Search for the cell housing the specified text and yield its (x, y) center coordinate. 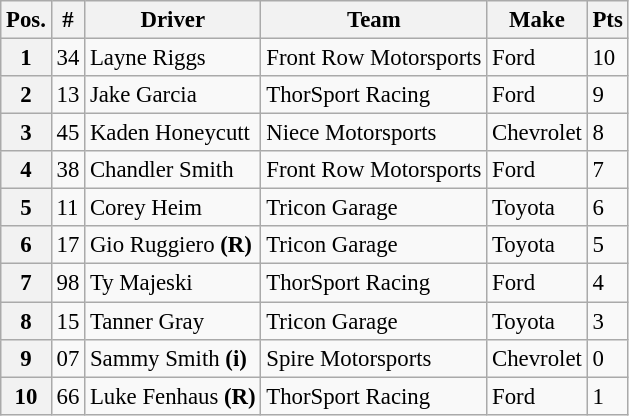
Corey Heim (173, 208)
45 (68, 133)
15 (68, 321)
Pts (608, 20)
2 (26, 95)
98 (68, 283)
Sammy Smith (i) (173, 358)
Chandler Smith (173, 170)
Niece Motorsports (374, 133)
Jake Garcia (173, 95)
Make (537, 20)
Driver (173, 20)
11 (68, 208)
# (68, 20)
38 (68, 170)
17 (68, 245)
Luke Fenhaus (R) (173, 396)
0 (608, 358)
Team (374, 20)
Ty Majeski (173, 283)
Pos. (26, 20)
Spire Motorsports (374, 358)
66 (68, 396)
Layne Riggs (173, 58)
Tanner Gray (173, 321)
Gio Ruggiero (R) (173, 245)
13 (68, 95)
34 (68, 58)
07 (68, 358)
Kaden Honeycutt (173, 133)
